Capture the cell that displays the provided text and extract its (x, y) central coordinate. 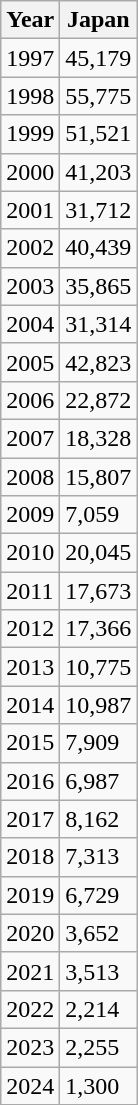
2005 (30, 362)
2020 (30, 933)
40,439 (98, 248)
2022 (30, 1009)
2013 (30, 667)
Year (30, 20)
10,987 (98, 705)
55,775 (98, 96)
20,045 (98, 553)
45,179 (98, 58)
2010 (30, 553)
2008 (30, 477)
2011 (30, 591)
2015 (30, 743)
31,712 (98, 210)
2014 (30, 705)
2002 (30, 248)
2003 (30, 286)
8,162 (98, 819)
42,823 (98, 362)
2016 (30, 781)
2018 (30, 857)
15,807 (98, 477)
6,729 (98, 895)
17,673 (98, 591)
2017 (30, 819)
2007 (30, 438)
22,872 (98, 400)
2021 (30, 971)
6,987 (98, 781)
2006 (30, 400)
18,328 (98, 438)
2023 (30, 1047)
7,909 (98, 743)
3,513 (98, 971)
7,059 (98, 515)
35,865 (98, 286)
31,314 (98, 324)
2,255 (98, 1047)
2019 (30, 895)
1997 (30, 58)
1998 (30, 96)
2024 (30, 1085)
2004 (30, 324)
41,203 (98, 172)
1999 (30, 134)
2000 (30, 172)
Japan (98, 20)
2009 (30, 515)
3,652 (98, 933)
51,521 (98, 134)
1,300 (98, 1085)
17,366 (98, 629)
2001 (30, 210)
2012 (30, 629)
7,313 (98, 857)
10,775 (98, 667)
2,214 (98, 1009)
